Pinpoint the cell where the given text exists, returning its [X, Y] midpoint coordinate. 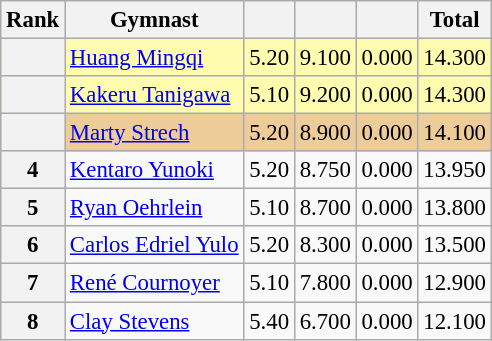
9.100 [325, 58]
Huang Mingqi [154, 58]
8.700 [325, 208]
13.950 [454, 170]
12.900 [454, 283]
6.700 [325, 321]
13.800 [454, 208]
4 [33, 170]
Total [454, 20]
7.800 [325, 283]
5 [33, 208]
Clay Stevens [154, 321]
5.40 [269, 321]
13.500 [454, 245]
Gymnast [154, 20]
12.100 [454, 321]
Ryan Oehrlein [154, 208]
9.200 [325, 95]
Carlos Edriel Yulo [154, 245]
René Cournoyer [154, 283]
Rank [33, 20]
Kakeru Tanigawa [154, 95]
6 [33, 245]
8 [33, 321]
8.900 [325, 133]
7 [33, 283]
Kentaro Yunoki [154, 170]
8.300 [325, 245]
Marty Strech [154, 133]
14.100 [454, 133]
8.750 [325, 170]
